Output the (X, Y) coordinate of the center of the cell containing the given text.  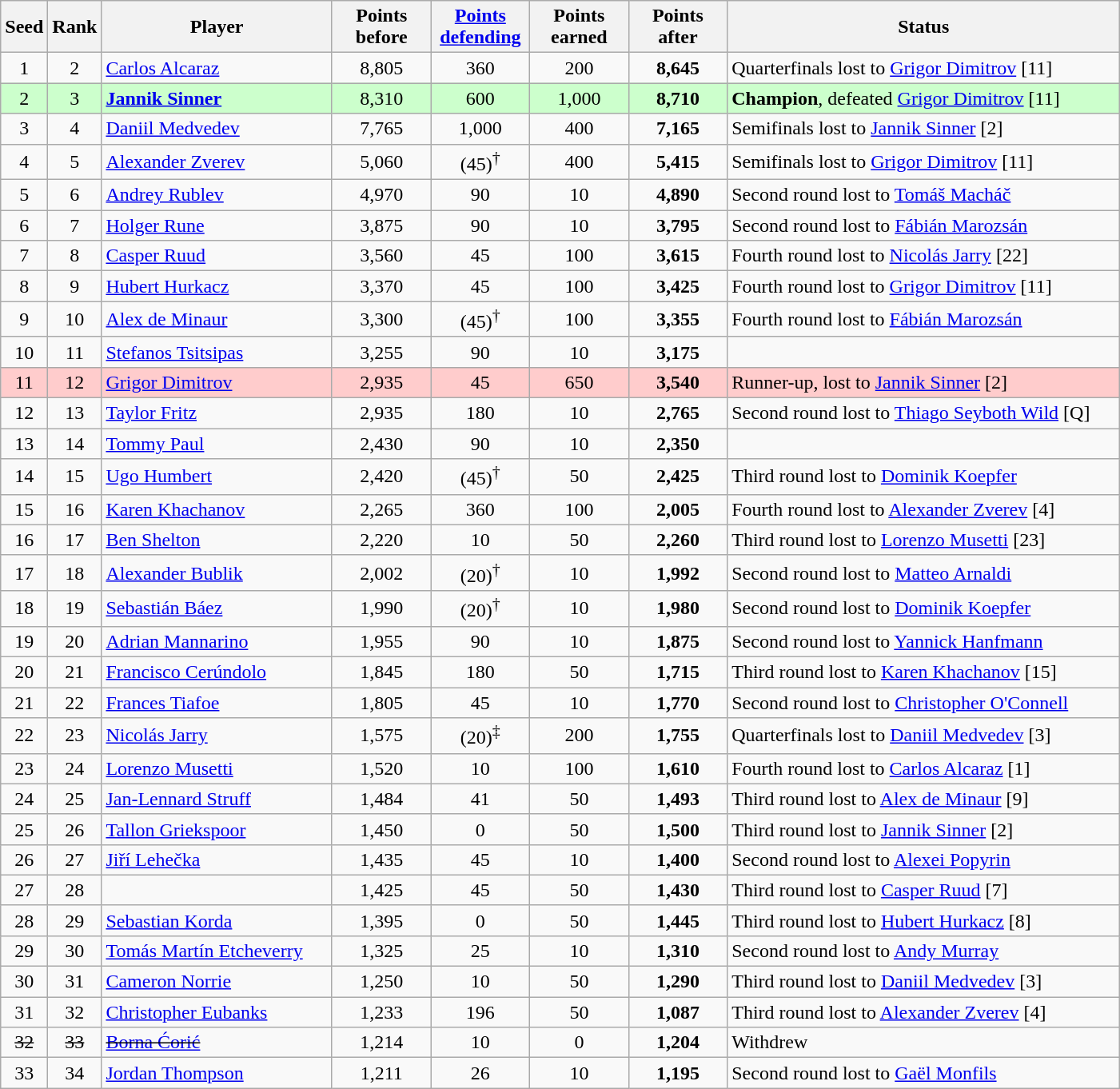
Frances Tiafoe (217, 703)
Holger Rune (217, 225)
1,980 (678, 609)
Second round lost to Andy Murray (924, 951)
1,430 (678, 890)
41 (480, 799)
600 (480, 98)
Jiří Lehečka (217, 860)
3,175 (678, 352)
Semifinals lost to Jannik Sinner [2] (924, 129)
1,087 (678, 1012)
2,350 (678, 444)
Third round lost to Alex de Minaur [9] (924, 799)
Third round lost to Daniil Medvedev [3] (924, 982)
Second round lost to Fábián Marozsán (924, 225)
Grigor Dimitrov (217, 382)
2,425 (678, 477)
Ugo Humbert (217, 477)
1,770 (678, 703)
34 (75, 1073)
Andrey Rublev (217, 195)
Withdrew (924, 1043)
Borna Ćorić (217, 1043)
8,645 (678, 68)
Fourth round lost to Fábián Marozsán (924, 320)
Francisco Cerúndolo (217, 672)
1,484 (381, 799)
Quarterfinals lost to Daniil Medvedev [3] (924, 736)
4,890 (678, 195)
1,233 (381, 1012)
1,214 (381, 1043)
1,805 (381, 703)
Second round lost to Yannick Hanfmann (924, 641)
7,765 (381, 129)
1,493 (678, 799)
Third round lost to Jannik Sinner [2] (924, 829)
Player (217, 27)
2,220 (381, 540)
Adrian Mannarino (217, 641)
Runner-up, lost to Jannik Sinner [2] (924, 382)
3,355 (678, 320)
3,795 (678, 225)
Status (924, 27)
Points after (678, 27)
1,325 (381, 951)
Ben Shelton (217, 540)
1,990 (381, 609)
Sebastián Báez (217, 609)
Fourth round lost to Grigor Dimitrov [11] (924, 286)
Casper Ruud (217, 256)
8,710 (678, 98)
Points before (381, 27)
1,290 (678, 982)
3,560 (381, 256)
5,415 (678, 162)
Carlos Alcaraz (217, 68)
3,875 (381, 225)
Jannik Sinner (217, 98)
Points earned (580, 27)
1,400 (678, 860)
2,260 (678, 540)
3,615 (678, 256)
2,002 (381, 572)
1,500 (678, 829)
Tomás Martín Etcheverry (217, 951)
Points defending (480, 27)
Seed (24, 27)
Tommy Paul (217, 444)
3,300 (381, 320)
Jan-Lennard Struff (217, 799)
Champion, defeated Grigor Dimitrov [11] (924, 98)
1,435 (381, 860)
4,970 (381, 195)
2,765 (678, 413)
2,005 (678, 509)
(20)‡ (480, 736)
Third round lost to Dominik Koepfer (924, 477)
8,805 (381, 68)
1,211 (381, 1073)
5,060 (381, 162)
Nicolás Jarry (217, 736)
3,540 (678, 382)
7,165 (678, 129)
1,875 (678, 641)
Karen Khachanov (217, 509)
1,445 (678, 920)
Second round lost to Christopher O'Connell (924, 703)
Third round lost to Casper Ruud [7] (924, 890)
Stefanos Tsitsipas (217, 352)
1,845 (381, 672)
Second round lost to Dominik Koepfer (924, 609)
1,310 (678, 951)
Second round lost to Matteo Arnaldi (924, 572)
3,255 (381, 352)
2,265 (381, 509)
3,425 (678, 286)
Quarterfinals lost to Grigor Dimitrov [11] (924, 68)
Semifinals lost to Grigor Dimitrov [11] (924, 162)
8,310 (381, 98)
1 (24, 68)
1,715 (678, 672)
196 (480, 1012)
Hubert Hurkacz (217, 286)
Jordan Thompson (217, 1073)
Second round lost to Alexei Popyrin (924, 860)
Alex de Minaur (217, 320)
3,370 (381, 286)
1,250 (381, 982)
Fourth round lost to Nicolás Jarry [22] (924, 256)
1,610 (678, 768)
1,755 (678, 736)
Christopher Eubanks (217, 1012)
Taylor Fritz (217, 413)
650 (580, 382)
1,992 (678, 572)
Alexander Bublik (217, 572)
Second round lost to Gaël Monfils (924, 1073)
Rank (75, 27)
2,430 (381, 444)
1,195 (678, 1073)
1,520 (381, 768)
1,425 (381, 890)
Second round lost to Tomáš Macháč (924, 195)
Third round lost to Lorenzo Musetti [23] (924, 540)
Third round lost to Alexander Zverev [4] (924, 1012)
2,420 (381, 477)
1,395 (381, 920)
1,955 (381, 641)
Third round lost to Hubert Hurkacz [8] (924, 920)
Lorenzo Musetti (217, 768)
Cameron Norrie (217, 982)
Third round lost to Karen Khachanov [15] (924, 672)
1,450 (381, 829)
Fourth round lost to Carlos Alcaraz [1] (924, 768)
1,575 (381, 736)
Daniil Medvedev (217, 129)
Fourth round lost to Alexander Zverev [4] (924, 509)
Second round lost to Thiago Seyboth Wild [Q] (924, 413)
Alexander Zverev (217, 162)
Tallon Griekspoor (217, 829)
1,204 (678, 1043)
Sebastian Korda (217, 920)
